Capture the cell that displays the provided text and extract its (X, Y) central coordinate. 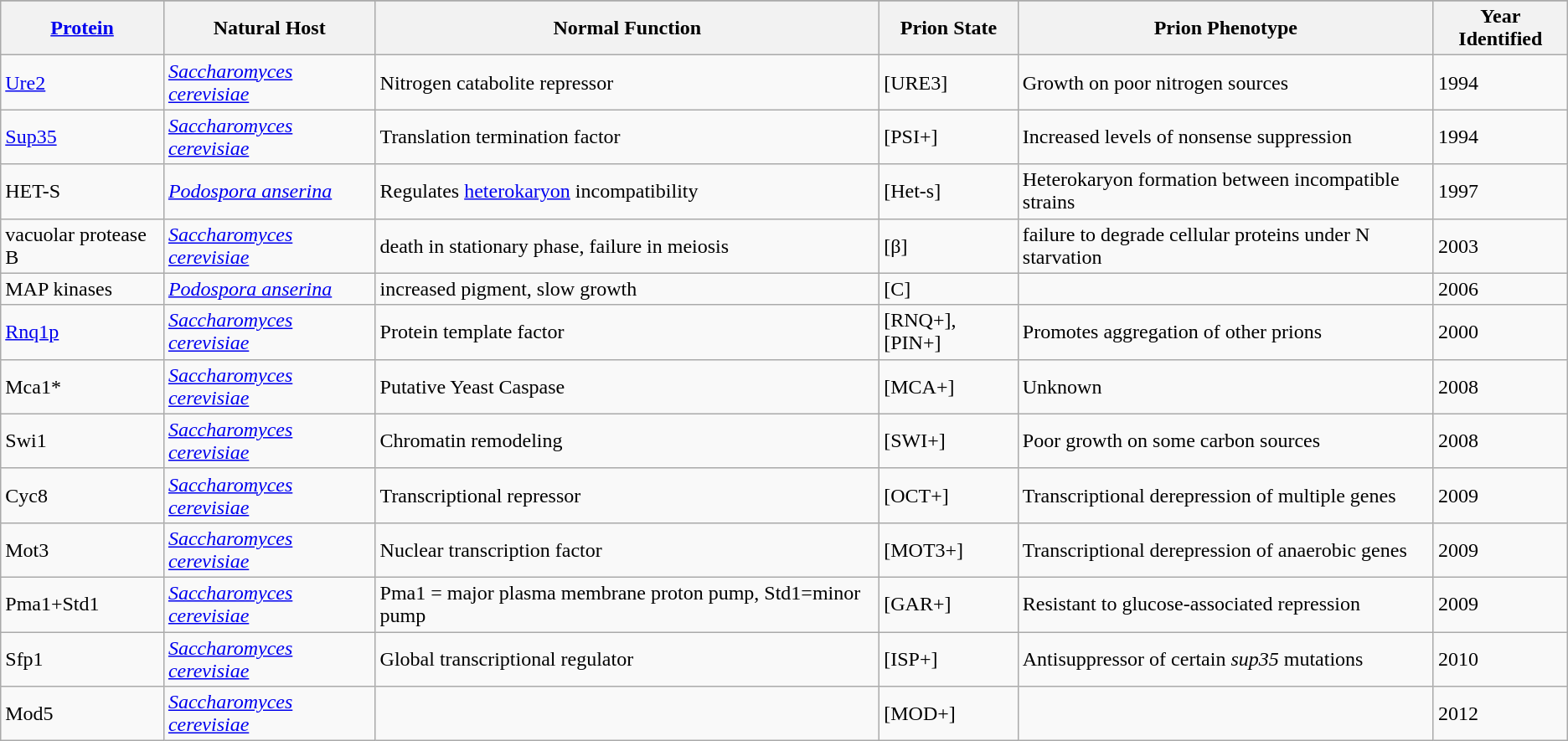
Transcriptional repressor (627, 496)
Increased levels of nonsense suppression (1225, 137)
Transcriptional derepression of anaerobic genes (1225, 549)
Unknown (1225, 387)
[URE3] (949, 82)
[OCT+] (949, 496)
Ure2 (82, 82)
[MCA+] (949, 387)
Antisuppressor of certain sup35 mutations (1225, 658)
Nitrogen catabolite repressor (627, 82)
Protein template factor (627, 332)
failure to degrade cellular proteins under N starvation (1225, 246)
Pma1 = major plasma membrane proton pump, Std1=minor pump (627, 605)
Cyc8 (82, 496)
2003 (1500, 246)
Resistant to glucose-associated repression (1225, 605)
Sfp1 (82, 658)
Rnq1p (82, 332)
[MOT3+] (949, 549)
[β] (949, 246)
Mot3 (82, 549)
2006 (1500, 289)
HET-S (82, 191)
Nuclear transcription factor (627, 549)
Chromatin remodeling (627, 440)
Prion Phenotype (1225, 28)
2000 (1500, 332)
Poor growth on some carbon sources (1225, 440)
[GAR+] (949, 605)
Year Identified (1500, 28)
Natural Host (270, 28)
1997 (1500, 191)
[RNQ+], [PIN+] (949, 332)
Swi1 (82, 440)
Protein (82, 28)
[MOD+] (949, 713)
2010 (1500, 658)
increased pigment, slow growth (627, 289)
Growth on poor nitrogen sources (1225, 82)
Promotes aggregation of other prions (1225, 332)
[C] (949, 289)
[SWI+] (949, 440)
Sup35 (82, 137)
[PSI+] (949, 137)
2012 (1500, 713)
Heterokaryon formation between incompatible strains (1225, 191)
Prion State (949, 28)
MAP kinases (82, 289)
Normal Function (627, 28)
death in stationary phase, failure in meiosis (627, 246)
Regulates heterokaryon incompatibility (627, 191)
[Het-s] (949, 191)
Transcriptional derepression of multiple genes (1225, 496)
Pma1+Std1 (82, 605)
Translation termination factor (627, 137)
vacuolar protease B (82, 246)
Global transcriptional regulator (627, 658)
Mod5 (82, 713)
Putative Yeast Caspase (627, 387)
[ISP+] (949, 658)
Mca1* (82, 387)
